Extract the [X, Y] coordinate from the center of the cell holding the provided text.  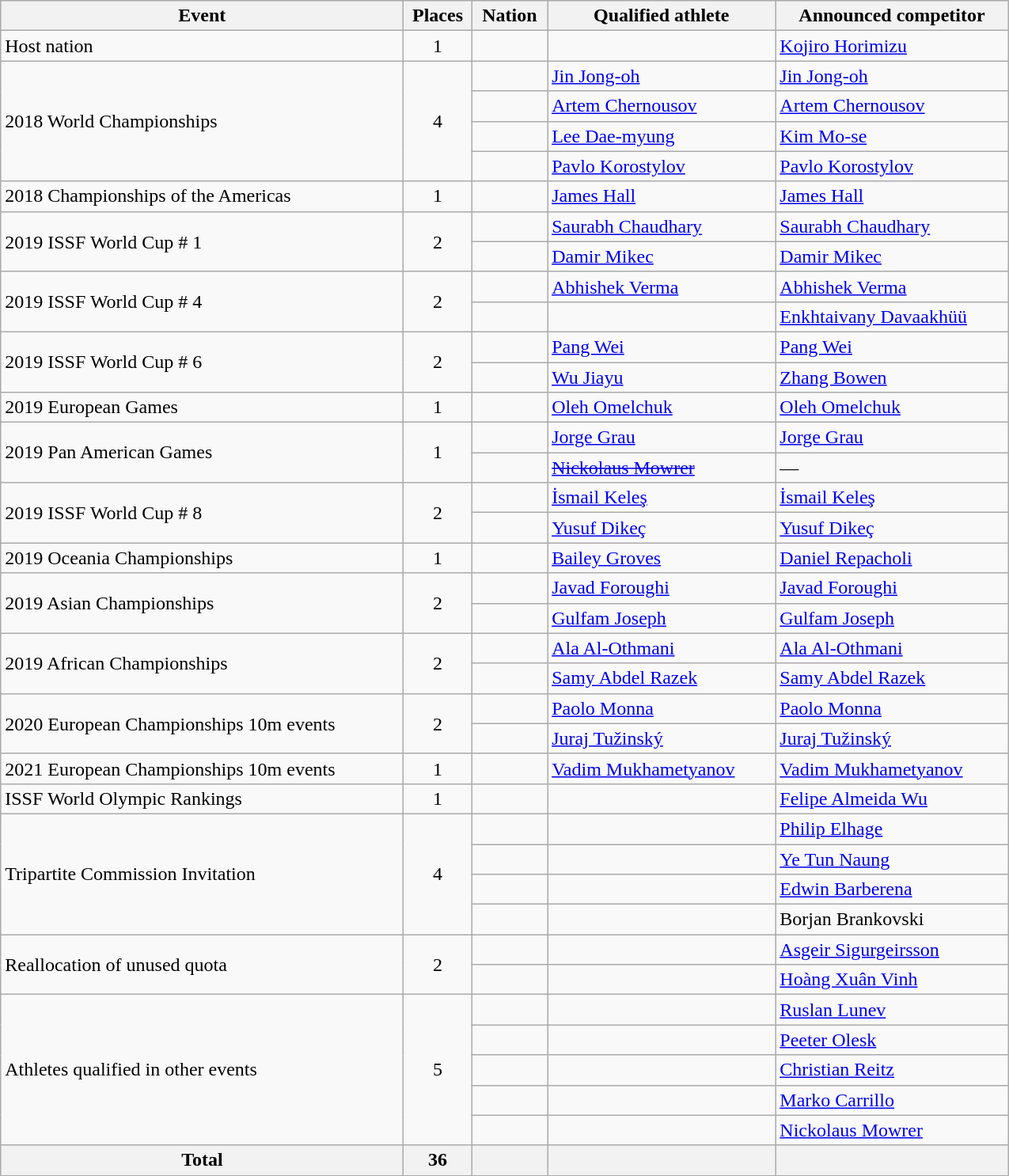
2019 ISSF World Cup # 1 [203, 241]
2018 World Championships [203, 121]
Zhang Bowen [892, 377]
2021 European Championships 10m events [203, 768]
Total [203, 1160]
Felipe Almeida Wu [892, 799]
Asgeir Sigurgeirsson [892, 950]
— [892, 468]
2019 European Games [203, 408]
2019 Asian Championships [203, 603]
36 [438, 1160]
Nation [510, 16]
Edwin Barberena [892, 890]
Athletes qualified in other events [203, 1070]
Tripartite Commission Invitation [203, 874]
Christian Reitz [892, 1070]
Bailey Groves [662, 558]
Philip Elhage [892, 829]
Qualified athlete [662, 16]
Lee Dae-myung [662, 136]
Event [203, 16]
ISSF World Olympic Rankings [203, 799]
2019 Oceania Championships [203, 558]
Ye Tun Naung [892, 859]
Kim Mo-se [892, 136]
5 [438, 1070]
Enkhtaivany Davaakhüü [892, 317]
2019 ISSF World Cup # 8 [203, 513]
Reallocation of unused quota [203, 965]
Daniel Repacholi [892, 558]
Announced competitor [892, 16]
Peeter Olesk [892, 1040]
2019 Pan American Games [203, 453]
Places [438, 16]
Marko Carrillo [892, 1100]
Hoàng Xuân Vinh [892, 980]
Kojiro Horimizu [892, 46]
Ruslan Lunev [892, 1010]
Host nation [203, 46]
2019 African Championships [203, 663]
2019 ISSF World Cup # 6 [203, 362]
2018 Championships of the Americas [203, 196]
2020 European Championships 10m events [203, 723]
Wu Jiayu [662, 377]
Borjan Brankovski [892, 920]
2019 ISSF World Cup # 4 [203, 302]
